Identify which cell holds the provided text, then report its (x, y) central coordinate. 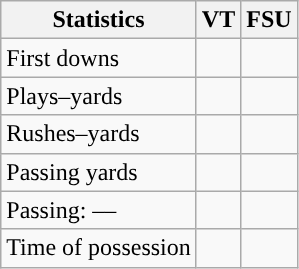
Rushes–yards (99, 134)
First downs (99, 58)
Time of possession (99, 248)
Statistics (99, 20)
VT (218, 20)
Passing yards (99, 172)
Passing: –– (99, 210)
Plays–yards (99, 96)
FSU (269, 20)
